Determine the [X, Y] coordinate at the center of the cell enclosing the given text.  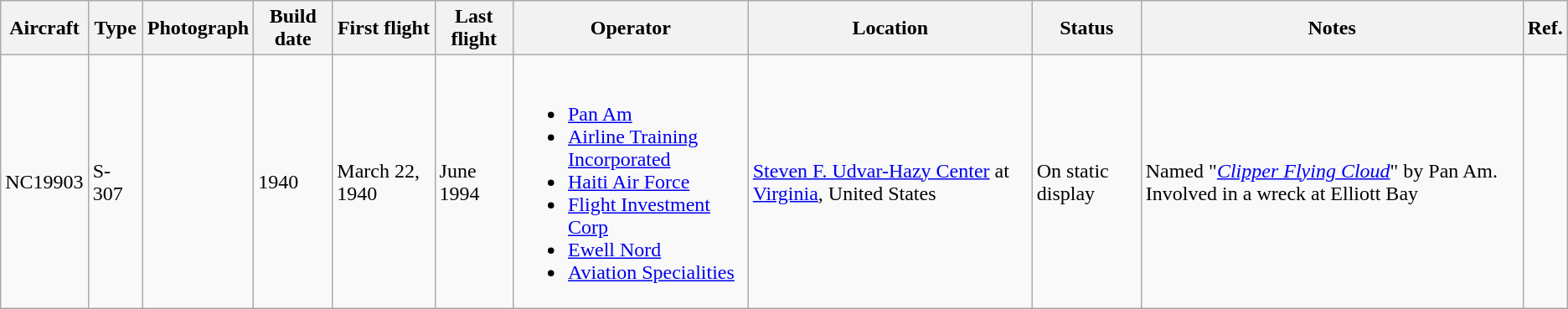
Last flight [474, 28]
Notes [1332, 28]
June 1994 [474, 182]
S-307 [116, 182]
NC19903 [44, 182]
Pan AmAirline Training IncorporatedHaiti Air ForceFlight Investment CorpEwell NordAviation Specialities [630, 182]
Named "Clipper Flying Cloud" by Pan Am. Involved in a wreck at Elliott Bay [1332, 182]
Location [890, 28]
Build date [293, 28]
Aircraft [44, 28]
First flight [384, 28]
On static display [1086, 182]
Photograph [198, 28]
Type [116, 28]
1940 [293, 182]
Ref. [1545, 28]
Operator [630, 28]
Status [1086, 28]
March 22, 1940 [384, 182]
Steven F. Udvar-Hazy Center at Virginia, United States [890, 182]
